Locate the cell with the specified text and output its (x, y) center coordinate. 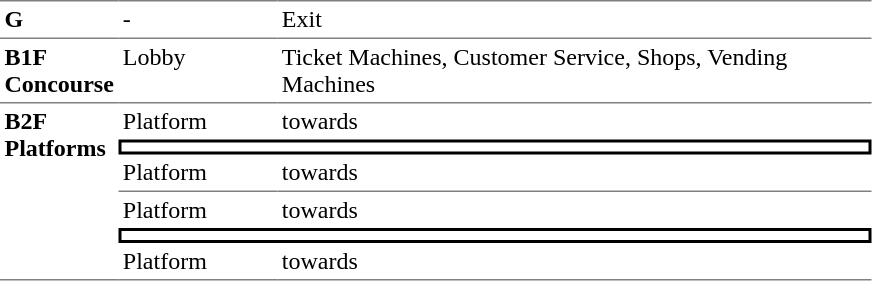
B2FPlatforms (59, 192)
B1FConcourse (59, 71)
Exit (574, 19)
Ticket Machines, Customer Service, Shops, Vending Machines (574, 71)
- (198, 19)
G (59, 19)
Lobby (198, 71)
